Return the [X, Y] coordinate for the center point of the cell that contains the specified text.  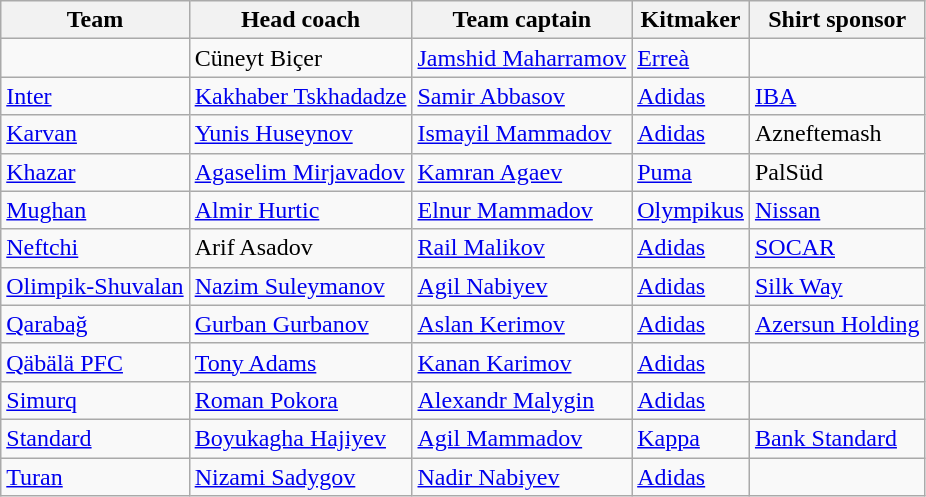
Kanan Karimov [522, 362]
Nadir Nabiyev [522, 477]
Inter [95, 96]
Team [95, 20]
Qarabağ [95, 324]
Puma [691, 172]
Mughan [95, 210]
Jamshid Maharramov [522, 58]
PalSüd [837, 172]
Bank Standard [837, 438]
Silk Way [837, 286]
Kamran Agaev [522, 172]
Elnur Mammadov [522, 210]
Agil Mammadov [522, 438]
Arif Asadov [300, 248]
Ismayil Mammadov [522, 134]
Kakhaber Tskhadadze [300, 96]
IBA [837, 96]
Tony Adams [300, 362]
Cüneyt Biçer [300, 58]
Yunis Huseynov [300, 134]
Simurq [95, 400]
Turan [95, 477]
Gurban Gurbanov [300, 324]
Azersun Holding [837, 324]
Agil Nabiyev [522, 286]
Samir Abbasov [522, 96]
Karvan [95, 134]
Aslan Kerimov [522, 324]
Head coach [300, 20]
Almir Hurtic [300, 210]
Neftchi [95, 248]
Shirt sponsor [837, 20]
Olympikus [691, 210]
Alexandr Malygin [522, 400]
Qäbälä PFC [95, 362]
Olimpik-Shuvalan [95, 286]
Erreà [691, 58]
Azneftemash [837, 134]
Roman Pokora [300, 400]
Rail Malikov [522, 248]
Standard [95, 438]
Team captain [522, 20]
Nissan [837, 210]
Nizami Sadygov [300, 477]
Nazim Suleymanov [300, 286]
Agaselim Mirjavadov [300, 172]
Khazar [95, 172]
Boyukagha Hajiyev [300, 438]
Kitmaker [691, 20]
Kappa [691, 438]
SOCAR [837, 248]
